Determine the [X, Y] coordinate at the center of the cell enclosing the given text.  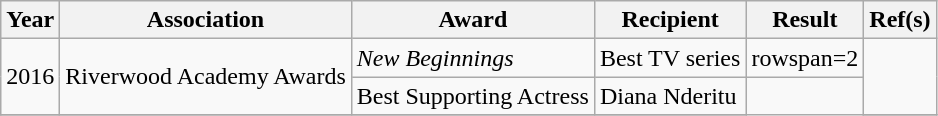
Year [30, 20]
Award [472, 20]
Result [805, 20]
New Beginnings [472, 58]
Best TV series [670, 58]
Riverwood Academy Awards [206, 77]
2016 [30, 77]
Ref(s) [900, 20]
Association [206, 20]
rowspan=2 [805, 58]
Best Supporting Actress [472, 96]
Diana Nderitu [670, 96]
Recipient [670, 20]
